Return the (X, Y) coordinate for the center point of the cell that contains the specified text.  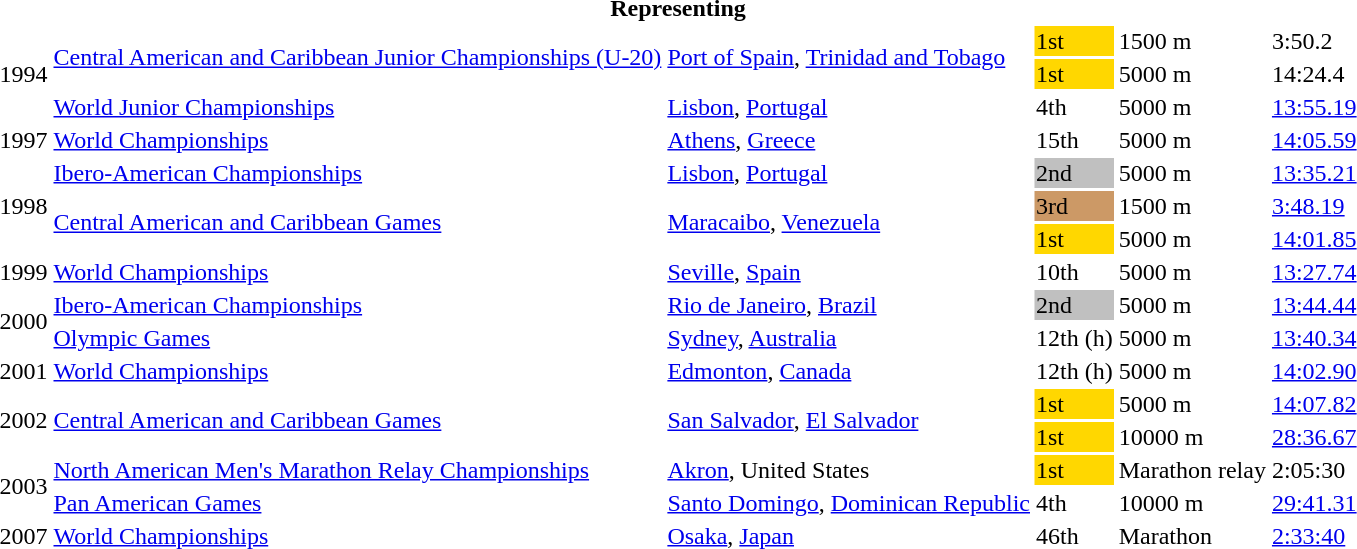
Central American and Caribbean Junior Championships (U-20) (358, 58)
North American Men's Marathon Relay Championships (358, 470)
Olympic Games (358, 338)
Athens, Greece (849, 140)
Sydney, Australia (849, 338)
San Salvador, El Salvador (849, 420)
Marathon relay (1192, 470)
Port of Spain, Trinidad and Tobago (849, 58)
Santo Domingo, Dominican Republic (849, 503)
Maracaibo, Venezuela (849, 222)
Rio de Janeiro, Brazil (849, 305)
3rd (1074, 206)
Edmonton, Canada (849, 371)
World Junior Championships (358, 107)
15th (1074, 140)
Pan American Games (358, 503)
Akron, United States (849, 470)
10th (1074, 272)
Seville, Spain (849, 272)
